Capture the cell that displays the provided text and extract its [x, y] central coordinate. 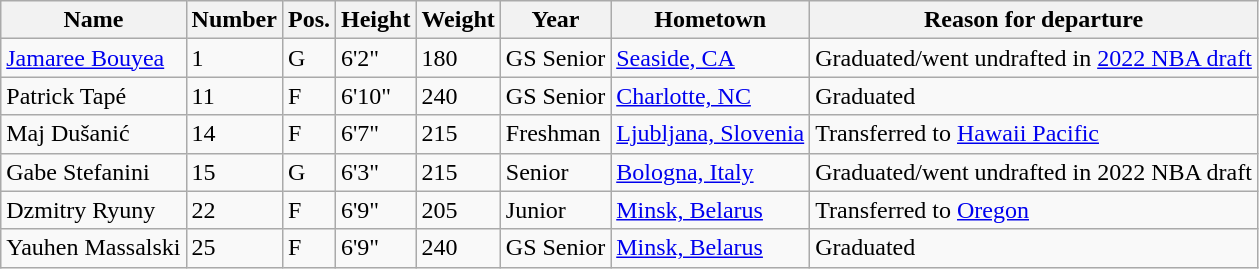
Patrick Tapé [94, 96]
Yauhen Massalski [94, 248]
Senior [555, 172]
25 [234, 248]
Maj Dušanić [94, 134]
Gabe Stefanini [94, 172]
11 [234, 96]
Transferred to Hawaii Pacific [1034, 134]
22 [234, 210]
Charlotte, NC [710, 96]
Weight [458, 20]
Hometown [710, 20]
205 [458, 210]
Bologna, Italy [710, 172]
6'7" [376, 134]
Jamaree Bouyea [94, 58]
Freshman [555, 134]
Junior [555, 210]
Number [234, 20]
Dzmitry Ryuny [94, 210]
Seaside, CA [710, 58]
180 [458, 58]
Transferred to Oregon [1034, 210]
Name [94, 20]
6'3" [376, 172]
6'10" [376, 96]
14 [234, 134]
Year [555, 20]
15 [234, 172]
Pos. [308, 20]
6'2" [376, 58]
Ljubljana, Slovenia [710, 134]
Height [376, 20]
1 [234, 58]
Reason for departure [1034, 20]
